Detect which cell encompasses the target text, then output its (x, y) center coordinate. 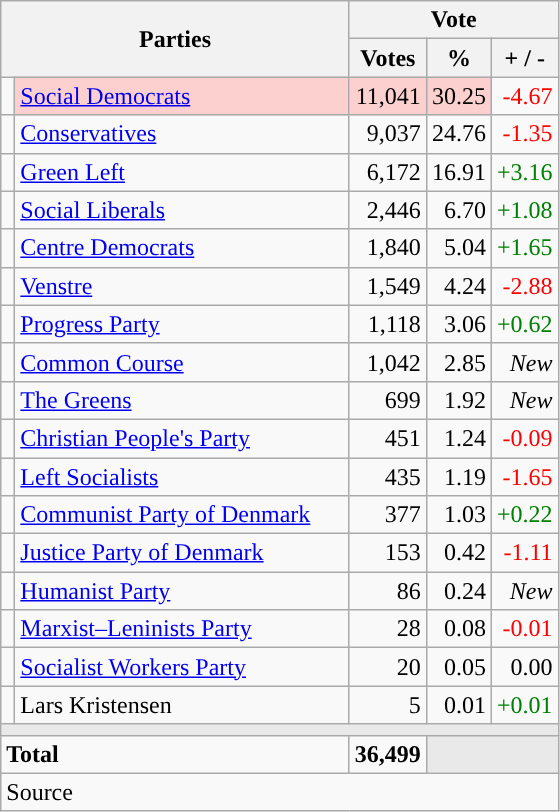
Conservatives (182, 134)
+ / - (524, 58)
Votes (388, 58)
86 (388, 591)
6,172 (388, 172)
2,446 (388, 210)
11,041 (388, 96)
+3.16 (524, 172)
Social Democrats (182, 96)
Humanist Party (182, 591)
9,037 (388, 134)
-0.09 (524, 438)
0.42 (458, 553)
4.24 (458, 286)
% (458, 58)
Socialist Workers Party (182, 667)
699 (388, 400)
The Greens (182, 400)
Christian People's Party (182, 438)
1.19 (458, 477)
377 (388, 515)
3.06 (458, 324)
6.70 (458, 210)
-4.67 (524, 96)
451 (388, 438)
0.24 (458, 591)
Parties (176, 39)
Common Course (182, 362)
5.04 (458, 248)
Venstre (182, 286)
0.05 (458, 667)
Justice Party of Denmark (182, 553)
Social Liberals (182, 210)
28 (388, 629)
Total (176, 754)
Source (280, 792)
Vote (454, 20)
+0.22 (524, 515)
16.91 (458, 172)
1,840 (388, 248)
+1.08 (524, 210)
Lars Kristensen (182, 705)
+1.65 (524, 248)
1.03 (458, 515)
-0.01 (524, 629)
Left Socialists (182, 477)
-2.88 (524, 286)
0.01 (458, 705)
1.24 (458, 438)
0.08 (458, 629)
24.76 (458, 134)
Marxist–Leninists Party (182, 629)
Progress Party (182, 324)
-1.65 (524, 477)
30.25 (458, 96)
-1.11 (524, 553)
2.85 (458, 362)
Green Left (182, 172)
1,549 (388, 286)
1,042 (388, 362)
36,499 (388, 754)
Centre Democrats (182, 248)
+0.62 (524, 324)
0.00 (524, 667)
435 (388, 477)
-1.35 (524, 134)
20 (388, 667)
1.92 (458, 400)
Communist Party of Denmark (182, 515)
+0.01 (524, 705)
5 (388, 705)
153 (388, 553)
1,118 (388, 324)
